Extract the [X, Y] coordinate from the center of the cell holding the provided text.  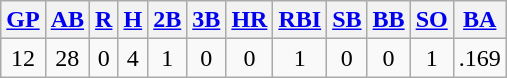
SB [347, 20]
BA [480, 20]
28 [67, 58]
4 [133, 58]
BB [388, 20]
AB [67, 20]
3B [206, 20]
2B [168, 20]
12 [23, 58]
.169 [480, 58]
SO [432, 20]
R [104, 20]
GP [23, 20]
H [133, 20]
RBI [300, 20]
HR [250, 20]
